Output the [x, y] coordinate of the center of the cell containing the given text.  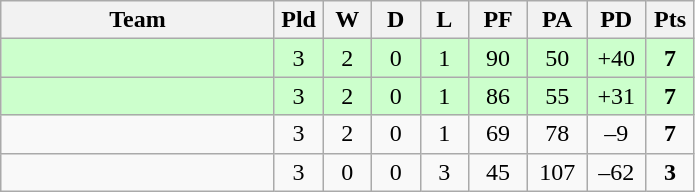
55 [558, 96]
PF [498, 20]
L [444, 20]
Team [138, 20]
W [348, 20]
D [396, 20]
50 [558, 58]
69 [498, 134]
PD [616, 20]
Pld [298, 20]
45 [498, 172]
+40 [616, 58]
Pts [670, 20]
–62 [616, 172]
86 [498, 96]
90 [498, 58]
78 [558, 134]
+31 [616, 96]
–9 [616, 134]
107 [558, 172]
PA [558, 20]
